Capture the cell that displays the provided text and extract its (X, Y) central coordinate. 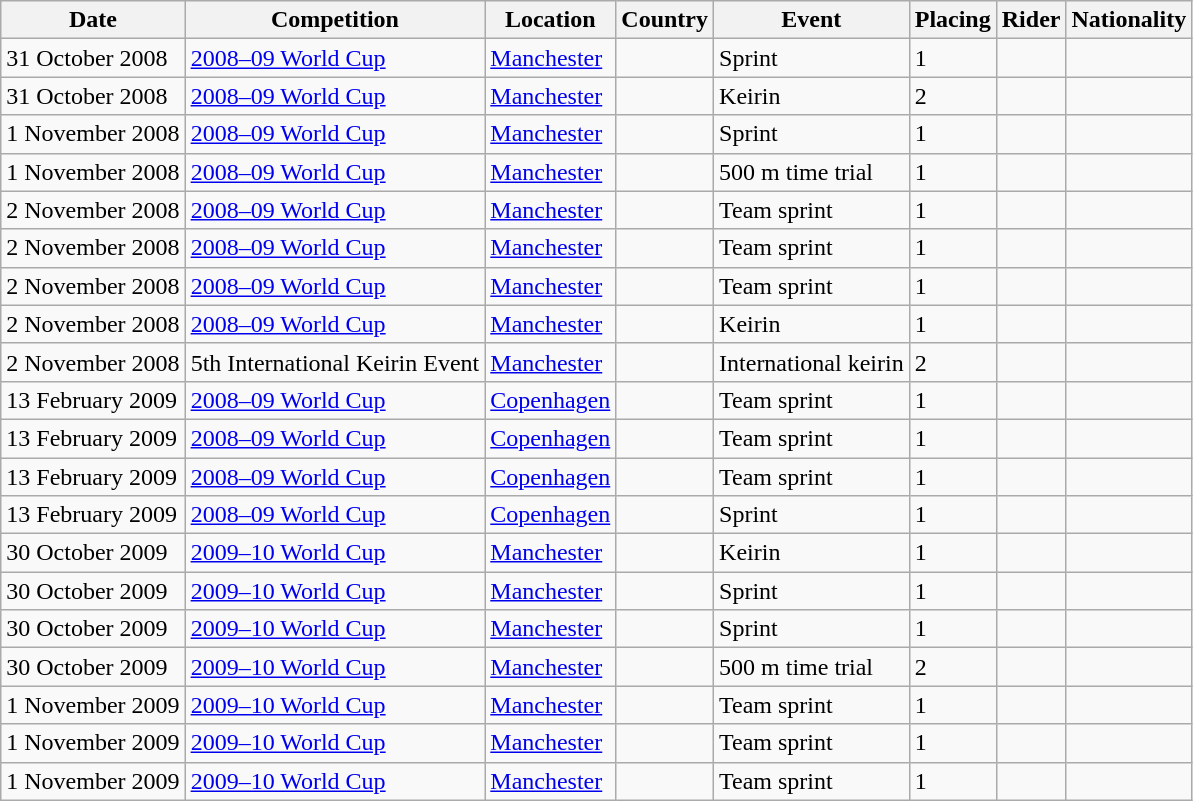
Placing (952, 20)
Event (812, 20)
Location (550, 20)
Date (93, 20)
5th International Keirin Event (335, 362)
Nationality (1129, 20)
Competition (335, 20)
Country (665, 20)
Rider (1031, 20)
International keirin (812, 362)
